Output the (x, y) coordinate of the center of the cell containing the given text.  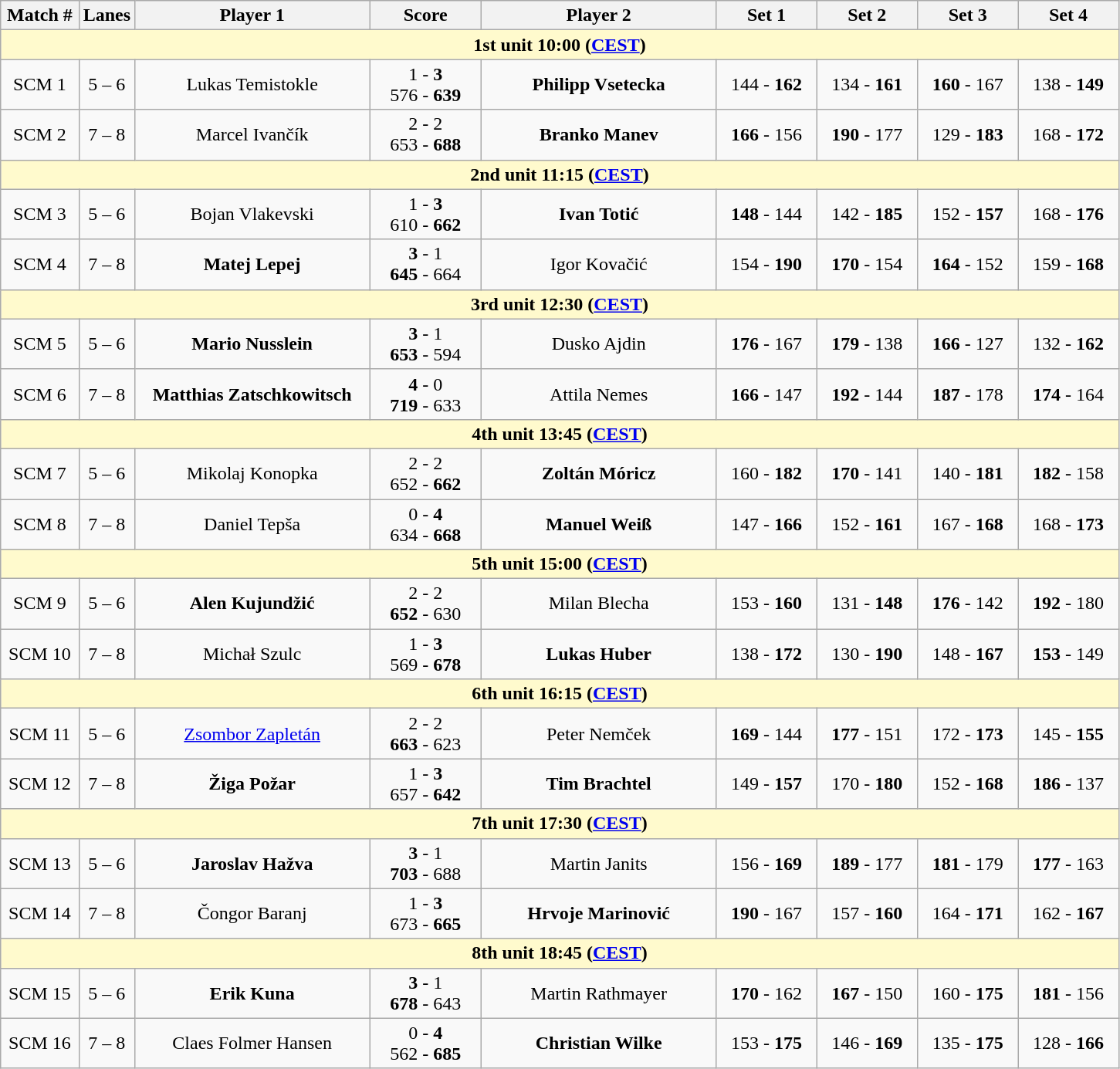
192 - 144 (867, 394)
Player 1 (252, 15)
SCM 16 (40, 1044)
Daniel Tepša (252, 523)
Zoltán Móricz (599, 474)
177 - 151 (867, 733)
167 - 150 (867, 993)
177 - 163 (1068, 863)
189 - 177 (867, 863)
2 - 2 663 - 623 (426, 733)
148 - 167 (967, 655)
4th unit 13:45 (CEST) (560, 434)
162 - 167 (1068, 914)
164 - 171 (967, 914)
154 - 190 (766, 264)
176 - 142 (967, 604)
SCM 10 (40, 655)
Claes Folmer Hansen (252, 1044)
153 - 149 (1068, 655)
Set 2 (867, 15)
7th unit 17:30 (CEST) (560, 824)
SCM 15 (40, 993)
2 - 2 652 - 662 (426, 474)
164 - 152 (967, 264)
Score (426, 15)
SCM 9 (40, 604)
Martin Rathmayer (599, 993)
152 - 168 (967, 784)
160 - 182 (766, 474)
SCM 13 (40, 863)
Lukas Huber (599, 655)
160 - 167 (967, 85)
190 - 167 (766, 914)
190 - 177 (867, 134)
Milan Blecha (599, 604)
Matej Lepej (252, 264)
SCM 8 (40, 523)
170 - 162 (766, 993)
174 - 164 (1068, 394)
166 - 147 (766, 394)
172 - 173 (967, 733)
0 - 4 562 - 685 (426, 1044)
4 - 0 719 - 633 (426, 394)
Čongor Baranj (252, 914)
Player 2 (599, 15)
166 - 156 (766, 134)
Jaroslav Hažva (252, 863)
Attila Nemes (599, 394)
170 - 154 (867, 264)
Set 4 (1068, 15)
SCM 7 (40, 474)
Branko Manev (599, 134)
SCM 3 (40, 215)
128 - 166 (1068, 1044)
157 - 160 (867, 914)
142 - 185 (867, 215)
144 - 162 (766, 85)
138 - 172 (766, 655)
138 - 149 (1068, 85)
179 - 138 (867, 344)
3 - 1 703 - 688 (426, 863)
168 - 172 (1068, 134)
SCM 12 (40, 784)
1st unit 10:00 (CEST) (560, 45)
153 - 160 (766, 604)
1 - 3 657 - 642 (426, 784)
3 - 1 645 - 664 (426, 264)
Lukas Temistokle (252, 85)
Set 3 (967, 15)
147 - 166 (766, 523)
8th unit 18:45 (CEST) (560, 953)
Erik Kuna (252, 993)
3rd unit 12:30 (CEST) (560, 304)
Žiga Požar (252, 784)
Alen Kujundžić (252, 604)
153 - 175 (766, 1044)
1 - 3 569 - 678 (426, 655)
168 - 176 (1068, 215)
2 - 2 652 - 630 (426, 604)
Mario Nusslein (252, 344)
5th unit 15:00 (CEST) (560, 564)
140 - 181 (967, 474)
182 - 158 (1068, 474)
159 - 168 (1068, 264)
Igor Kovačić (599, 264)
1 - 3 576 - 639 (426, 85)
SCM 6 (40, 394)
181 - 156 (1068, 993)
3 - 1 653 - 594 (426, 344)
3 - 1 678 - 643 (426, 993)
145 - 155 (1068, 733)
152 - 161 (867, 523)
Christian Wilke (599, 1044)
SCM 14 (40, 914)
181 - 179 (967, 863)
129 - 183 (967, 134)
Dusko Ajdin (599, 344)
Lanes (107, 15)
2nd unit 11:15 (CEST) (560, 174)
SCM 11 (40, 733)
135 - 175 (967, 1044)
Matthias Zatschkowitsch (252, 394)
SCM 1 (40, 85)
Manuel Weiß (599, 523)
152 - 157 (967, 215)
Match # (40, 15)
SCM 2 (40, 134)
Bojan Vlakevski (252, 215)
6th unit 16:15 (CEST) (560, 694)
176 - 167 (766, 344)
SCM 4 (40, 264)
Tim Brachtel (599, 784)
160 - 175 (967, 993)
1 - 3 610 - 662 (426, 215)
134 - 161 (867, 85)
Peter Nemček (599, 733)
132 - 162 (1068, 344)
166 - 127 (967, 344)
186 - 137 (1068, 784)
Hrvoje Marinović (599, 914)
Mikolaj Konopka (252, 474)
148 - 144 (766, 215)
Ivan Totić (599, 215)
170 - 180 (867, 784)
Martin Janits (599, 863)
169 - 144 (766, 733)
149 - 157 (766, 784)
187 - 178 (967, 394)
Philipp Vsetecka (599, 85)
192 - 180 (1068, 604)
SCM 5 (40, 344)
Marcel Ivančík (252, 134)
130 - 190 (867, 655)
Michał Szulc (252, 655)
146 - 169 (867, 1044)
Zsombor Zapletán (252, 733)
167 - 168 (967, 523)
131 - 148 (867, 604)
170 - 141 (867, 474)
156 - 169 (766, 863)
168 - 173 (1068, 523)
0 - 4 634 - 668 (426, 523)
2 - 2 653 - 688 (426, 134)
Set 1 (766, 15)
1 - 3 673 - 665 (426, 914)
